Detect which cell encompasses the target text, then output its [X, Y] center coordinate. 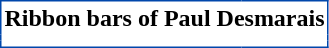
Ribbon bars of Paul Desmarais [165, 18]
